Locate the cell with the specified text and output its (x, y) center coordinate. 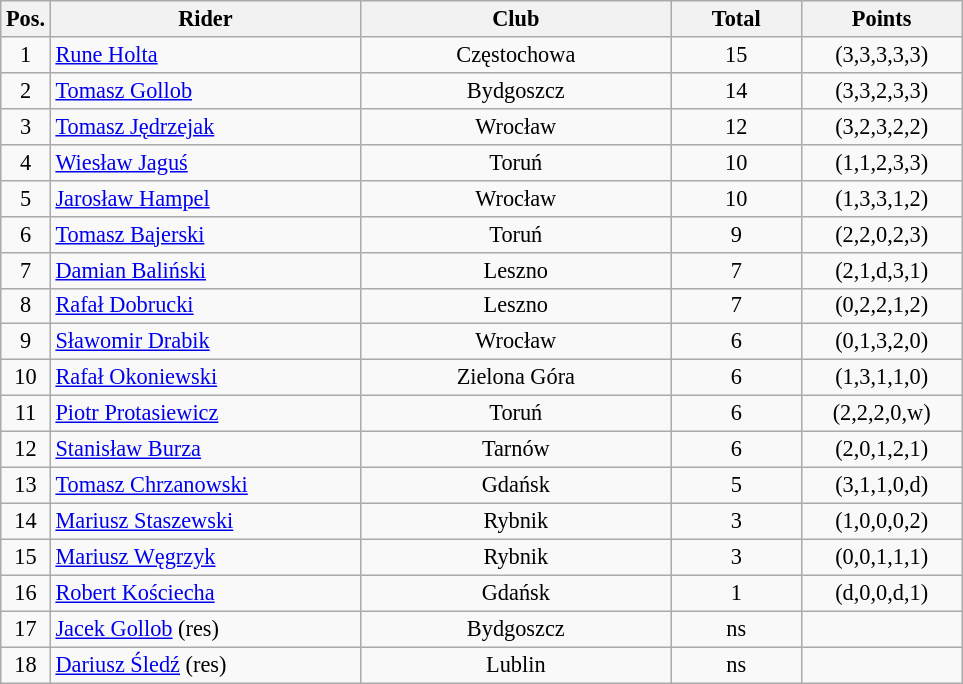
(1,1,2,3,3) (881, 162)
Częstochowa (516, 55)
Jacek Gollob (res) (205, 629)
(3,3,2,3,3) (881, 90)
13 (26, 485)
Mariusz Węgrzyk (205, 557)
Piotr Protasiewicz (205, 414)
Stanisław Burza (205, 450)
Robert Kościecha (205, 593)
8 (26, 306)
(1,0,0,0,2) (881, 521)
Mariusz Staszewski (205, 521)
Wiesław Jaguś (205, 162)
Dariusz Śledź (res) (205, 665)
(0,1,3,2,0) (881, 342)
Tomasz Bajerski (205, 234)
Damian Baliński (205, 270)
16 (26, 593)
Lublin (516, 665)
4 (26, 162)
Points (881, 19)
Jarosław Hampel (205, 198)
(3,3,3,3,3) (881, 55)
Tomasz Gollob (205, 90)
(2,0,1,2,1) (881, 450)
Club (516, 19)
18 (26, 665)
Pos. (26, 19)
Rafał Dobrucki (205, 306)
(1,3,3,1,2) (881, 198)
2 (26, 90)
Rafał Okoniewski (205, 378)
(0,0,1,1,1) (881, 557)
(3,2,3,2,2) (881, 126)
(0,2,2,1,2) (881, 306)
Tarnów (516, 450)
(2,1,d,3,1) (881, 270)
Tomasz Chrzanowski (205, 485)
(1,3,1,1,0) (881, 378)
Tomasz Jędrzejak (205, 126)
17 (26, 629)
(d,0,0,d,1) (881, 593)
(3,1,1,0,d) (881, 485)
Sławomir Drabik (205, 342)
Rider (205, 19)
(2,2,2,0,w) (881, 414)
Zielona Góra (516, 378)
(2,2,0,2,3) (881, 234)
11 (26, 414)
Total (736, 19)
Rune Holta (205, 55)
